Find where the given text appears and provide that cell's center as [X, Y] coordinate. 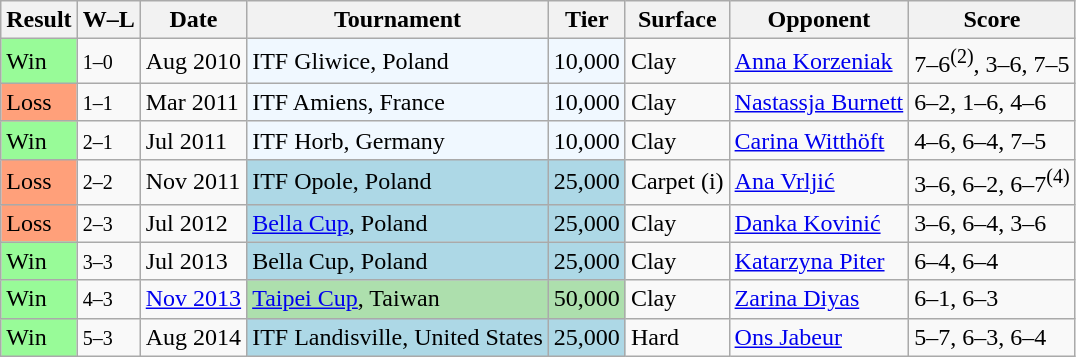
6–2, 1–6, 4–6 [992, 102]
7–6(2), 3–6, 7–5 [992, 62]
ITF Gliwice, Poland [398, 62]
Date [193, 20]
2–3 [108, 223]
Carina Witthöft [819, 140]
Surface [677, 20]
5–7, 6–3, 6–4 [992, 337]
Hard [677, 337]
Aug 2010 [193, 62]
Tier [586, 20]
Danka Kovinić [819, 223]
6–4, 6–4 [992, 261]
2–1 [108, 140]
Jul 2013 [193, 261]
Aug 2014 [193, 337]
Mar 2011 [193, 102]
3–6, 6–2, 6–7(4) [992, 182]
Ana Vrljić [819, 182]
ITF Horb, Germany [398, 140]
Taipei Cup, Taiwan [398, 299]
2–2 [108, 182]
Result [39, 20]
3–3 [108, 261]
Jul 2011 [193, 140]
Jul 2012 [193, 223]
Nastassja Burnett [819, 102]
ITF Opole, Poland [398, 182]
3–6, 6–4, 3–6 [992, 223]
1–1 [108, 102]
W–L [108, 20]
5–3 [108, 337]
Opponent [819, 20]
Score [992, 20]
Nov 2011 [193, 182]
Katarzyna Piter [819, 261]
50,000 [586, 299]
Carpet (i) [677, 182]
ITF Landisville, United States [398, 337]
ITF Amiens, France [398, 102]
1–0 [108, 62]
Nov 2013 [193, 299]
Zarina Diyas [819, 299]
Ons Jabeur [819, 337]
4–6, 6–4, 7–5 [992, 140]
4–3 [108, 299]
Tournament [398, 20]
Anna Korzeniak [819, 62]
6–1, 6–3 [992, 299]
